Provide the (x, y) coordinate of the cell's center where the given text is located.  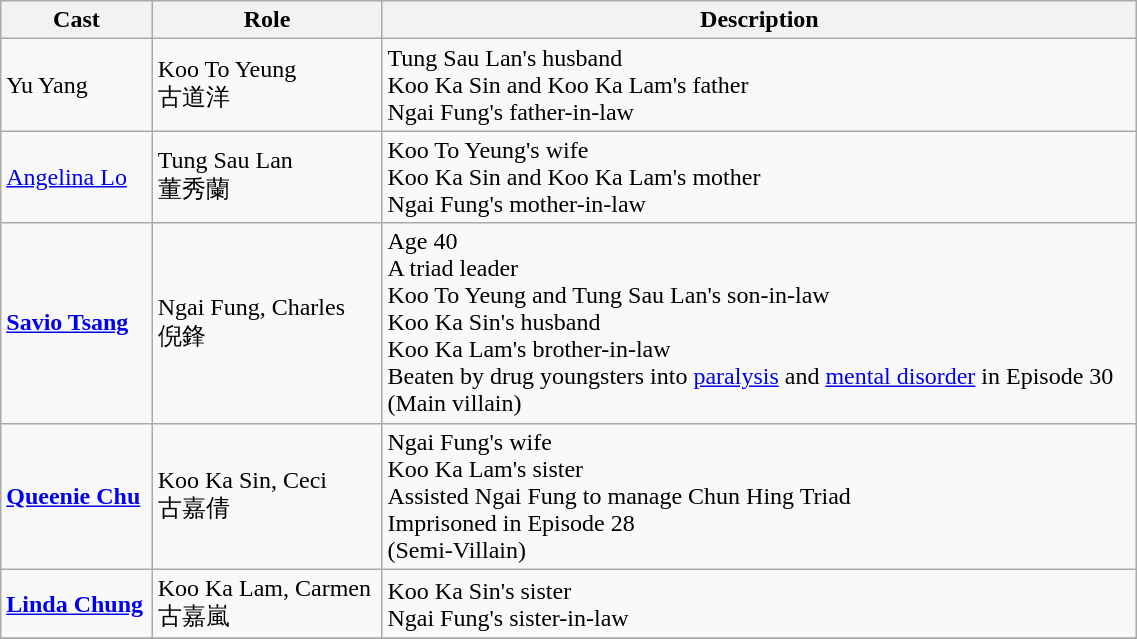
Angelina Lo (76, 177)
Ngai Fung, Charles倪鋒 (267, 323)
Koo To Yeung古道洋 (267, 85)
Koo Ka Sin, Ceci古嘉倩 (267, 496)
Role (267, 20)
Koo To Yeung's wifeKoo Ka Sin and Koo Ka Lam's motherNgai Fung's mother-in-law (760, 177)
Queenie Chu (76, 496)
Koo Ka Lam, Carmen古嘉嵐 (267, 604)
Cast (76, 20)
Linda Chung (76, 604)
Yu Yang (76, 85)
Tung Sau Lan董秀蘭 (267, 177)
Tung Sau Lan's husbandKoo Ka Sin and Koo Ka Lam's fatherNgai Fung's father-in-law (760, 85)
Koo Ka Sin's sisterNgai Fung's sister-in-law (760, 604)
Description (760, 20)
Savio Tsang (76, 323)
Ngai Fung's wifeKoo Ka Lam's sisterAssisted Ngai Fung to manage Chun Hing TriadImprisoned in Episode 28(Semi-Villain) (760, 496)
